Locate the cell with the specified text and output its [x, y] center coordinate. 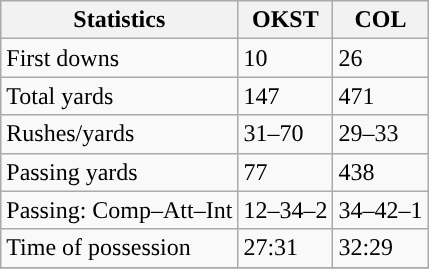
First downs [120, 58]
Rushes/yards [120, 134]
26 [380, 58]
31–70 [286, 134]
Total yards [120, 96]
32:29 [380, 248]
COL [380, 20]
Time of possession [120, 248]
147 [286, 96]
Passing: Comp–Att–Int [120, 210]
Statistics [120, 20]
34–42–1 [380, 210]
29–33 [380, 134]
12–34–2 [286, 210]
77 [286, 172]
OKST [286, 20]
471 [380, 96]
Passing yards [120, 172]
27:31 [286, 248]
438 [380, 172]
10 [286, 58]
